Identify which cell holds the provided text, then report its (X, Y) central coordinate. 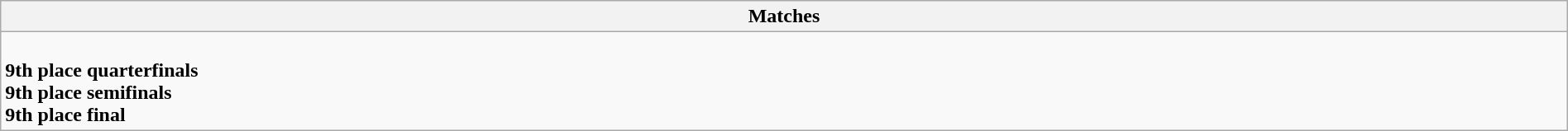
9th place quarterfinals 9th place semifinals 9th place final (784, 81)
Matches (784, 16)
